Scan for the cell matching the given text and deliver its [X, Y] coordinate at center. 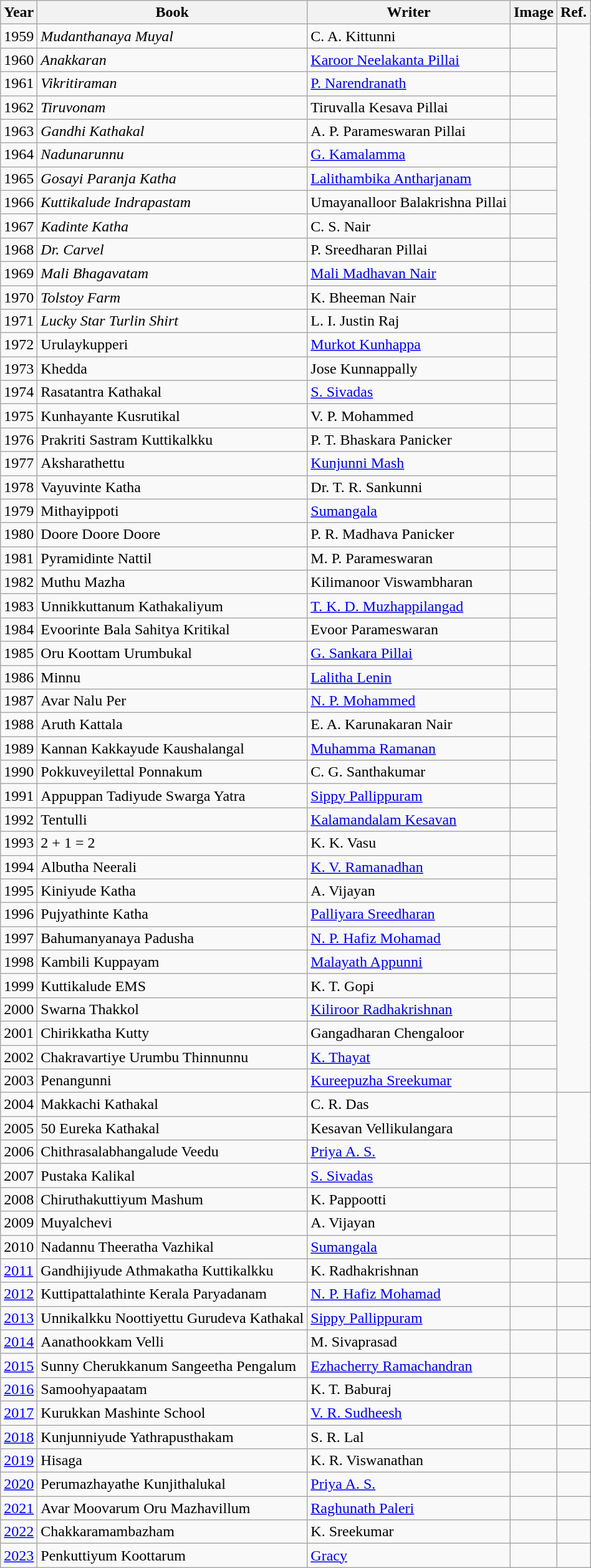
1973 [19, 369]
Unnikkuttanum Kathakaliyum [172, 606]
Muyalchevi [172, 1223]
1989 [19, 748]
1981 [19, 558]
1993 [19, 843]
Chithrasalabhangalude Veedu [172, 1152]
2022 [19, 1532]
Vayuvinte Katha [172, 487]
Anakkaran [172, 60]
G. Kamalamma [409, 155]
C. A. Kittunni [409, 36]
P. Sreedharan Pillai [409, 249]
Samoohyapaatam [172, 1389]
1980 [19, 535]
2016 [19, 1389]
Penangunni [172, 1081]
K. T. Baburaj [409, 1389]
Bahumanyanaya Padusha [172, 938]
Nadannu Theeratha Vazhikal [172, 1247]
K. Radhakrishnan [409, 1270]
N. P. Mohammed [409, 701]
Writer [409, 12]
Albutha Neerali [172, 867]
S. R. Lal [409, 1436]
Malayath Appunni [409, 962]
1978 [19, 487]
1986 [19, 677]
Lucky Star Turlin Shirt [172, 321]
2017 [19, 1413]
Book [172, 12]
Gandhi Kathakal [172, 131]
Mithayippoti [172, 511]
Lalitha Lenin [409, 677]
Pokkuveyilettal Ponnakum [172, 772]
1994 [19, 867]
Kannan Kakkayude Kaushalangal [172, 748]
Chiruthakuttiyum Mashum [172, 1199]
1991 [19, 796]
2018 [19, 1436]
Evoor Parameswaran [409, 629]
2020 [19, 1484]
Evoorinte Bala Sahitya Kritikal [172, 629]
C. G. Santhakumar [409, 772]
Kuttikalude Indrapastam [172, 202]
Kunjunni Mash [409, 463]
1961 [19, 84]
K. V. Ramanadhan [409, 867]
1968 [19, 249]
Kiniyude Katha [172, 891]
G. Sankara Pillai [409, 653]
Kalamandalam Kesavan [409, 820]
Kiliroor Radhakrishnan [409, 1009]
Muhamma Ramanan [409, 748]
1972 [19, 345]
Aanathookkam Velli [172, 1342]
Mali Madhavan Nair [409, 273]
1962 [19, 107]
Prakriti Sastram Kuttikalkku [172, 440]
Kunjunniyude Yathrapusthakam [172, 1436]
V. P. Mohammed [409, 416]
K. Pappootti [409, 1199]
Rasatantra Kathakal [172, 392]
1969 [19, 273]
T. K. D. Muzhappilangad [409, 606]
1976 [19, 440]
Swarna Thakkol [172, 1009]
2008 [19, 1199]
1998 [19, 962]
Hisaga [172, 1461]
Oru Koottam Urumbukal [172, 653]
Dr. T. R. Sankunni [409, 487]
Gandhijiyude Athmakatha Kuttikalkku [172, 1270]
Kunhayante Kusrutikal [172, 416]
K. Thayat [409, 1057]
Raghunath Paleri [409, 1508]
1977 [19, 463]
V. R. Sudheesh [409, 1413]
Ref. [574, 12]
Muthu Mazha [172, 582]
2009 [19, 1223]
Kuttikalude EMS [172, 985]
Unnikalkku Noottiyettu Gurudeva Kathakal [172, 1318]
Minnu [172, 677]
1985 [19, 653]
1997 [19, 938]
1987 [19, 701]
Pujyathinte Katha [172, 914]
C. S. Nair [409, 226]
K. R. Viswanathan [409, 1461]
Appuppan Tadiyude Swarga Yatra [172, 796]
Khedda [172, 369]
2019 [19, 1461]
Palliyara Sreedharan [409, 914]
Tentulli [172, 820]
Gracy [409, 1556]
Gangadharan Chengaloor [409, 1033]
1974 [19, 392]
2023 [19, 1556]
2005 [19, 1128]
1963 [19, 131]
2001 [19, 1033]
1971 [19, 321]
2013 [19, 1318]
Kambili Kuppayam [172, 962]
Kurukkan Mashinte School [172, 1413]
Pyramidinte Nattil [172, 558]
E. A. Karunakaran Nair [409, 725]
Nadunarunnu [172, 155]
Doore Doore Doore [172, 535]
2002 [19, 1057]
1965 [19, 178]
Jose Kunnappally [409, 369]
K. Bheeman Nair [409, 298]
1970 [19, 298]
1967 [19, 226]
C. R. Das [409, 1105]
2010 [19, 1247]
Chakravartiye Urumbu Thinnunnu [172, 1057]
Kilimanoor Viswambharan [409, 582]
2012 [19, 1294]
Gosayi Paranja Katha [172, 178]
M. Sivaprasad [409, 1342]
Tolstoy Farm [172, 298]
P. Narendranath [409, 84]
1995 [19, 891]
Pustaka Kalikal [172, 1176]
2003 [19, 1081]
2 + 1 = 2 [172, 843]
Chirikkatha Kutty [172, 1033]
Tiruvalla Kesava Pillai [409, 107]
M. P. Parameswaran [409, 558]
K. K. Vasu [409, 843]
Chakkaramambazham [172, 1532]
A. P. Parameswaran Pillai [409, 131]
Kesavan Vellikulangara [409, 1128]
1983 [19, 606]
Ezhacherry Ramachandran [409, 1365]
P. R. Madhava Panicker [409, 535]
2007 [19, 1176]
Year [19, 12]
Penkuttiyum Koottarum [172, 1556]
Makkachi Kathakal [172, 1105]
Sunny Cherukkanum Sangeetha Pengalum [172, 1365]
2014 [19, 1342]
2015 [19, 1365]
1979 [19, 511]
1975 [19, 416]
2004 [19, 1105]
Kadinte Katha [172, 226]
Aruth Kattala [172, 725]
1988 [19, 725]
Kureepuzha Sreekumar [409, 1081]
1992 [19, 820]
Dr. Carvel [172, 249]
Mali Bhagavatam [172, 273]
Urulaykupperi [172, 345]
Kuttipattalathinte Kerala Paryadanam [172, 1294]
1999 [19, 985]
2000 [19, 1009]
1982 [19, 582]
Avar Nalu Per [172, 701]
Lalithambika Antharjanam [409, 178]
2011 [19, 1270]
Mudanthanaya Muyal [172, 36]
Tiruvonam [172, 107]
50 Eureka Kathakal [172, 1128]
1984 [19, 629]
L. I. Justin Raj [409, 321]
Aksharathettu [172, 463]
Avar Moovarum Oru Mazhavillum [172, 1508]
1966 [19, 202]
P. T. Bhaskara Panicker [409, 440]
2021 [19, 1508]
Image [534, 12]
Umayanalloor Balakrishna Pillai [409, 202]
K. T. Gopi [409, 985]
1964 [19, 155]
K. Sreekumar [409, 1532]
Murkot Kunhappa [409, 345]
1960 [19, 60]
1959 [19, 36]
1990 [19, 772]
1996 [19, 914]
2006 [19, 1152]
Vikritiraman [172, 84]
Karoor Neelakanta Pillai [409, 60]
Perumazhayathe Kunjithalukal [172, 1484]
